Capture the cell that displays the provided text and extract its (x, y) central coordinate. 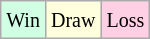
Win (24, 20)
Draw (72, 20)
Loss (126, 20)
